Scan for the cell matching the given text and deliver its [x, y] coordinate at center. 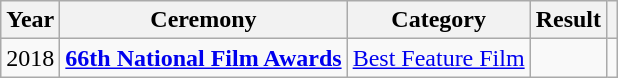
2018 [30, 58]
Year [30, 20]
Category [438, 20]
Best Feature Film [438, 58]
66th National Film Awards [204, 58]
Ceremony [204, 20]
Result [568, 20]
